Provide the [X, Y] coordinate of the cell's center where the given text is located.  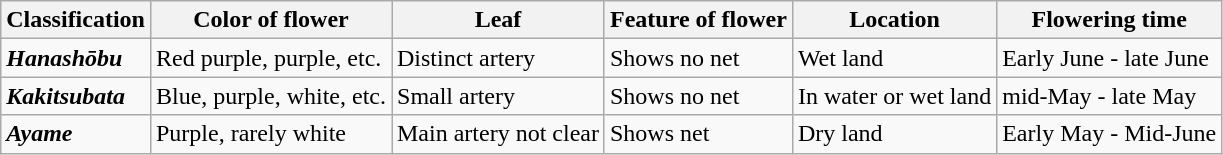
Blue, purple, white, etc. [270, 96]
Red purple, purple, etc. [270, 58]
Small artery [498, 96]
Leaf [498, 20]
Early June - late June [1110, 58]
Shows net [698, 134]
Dry land [894, 134]
mid-May - late May [1110, 96]
Purple, rarely white [270, 134]
Main artery not clear [498, 134]
Ayame [76, 134]
Location [894, 20]
Hanashōbu [76, 58]
Wet land [894, 58]
In water or wet land [894, 96]
Kakitsubata [76, 96]
Color of flower [270, 20]
Early May - Mid-June [1110, 134]
Distinct artery [498, 58]
Feature of flower [698, 20]
Flowering time [1110, 20]
Classification [76, 20]
